Identify which cell holds the provided text, then report its (x, y) central coordinate. 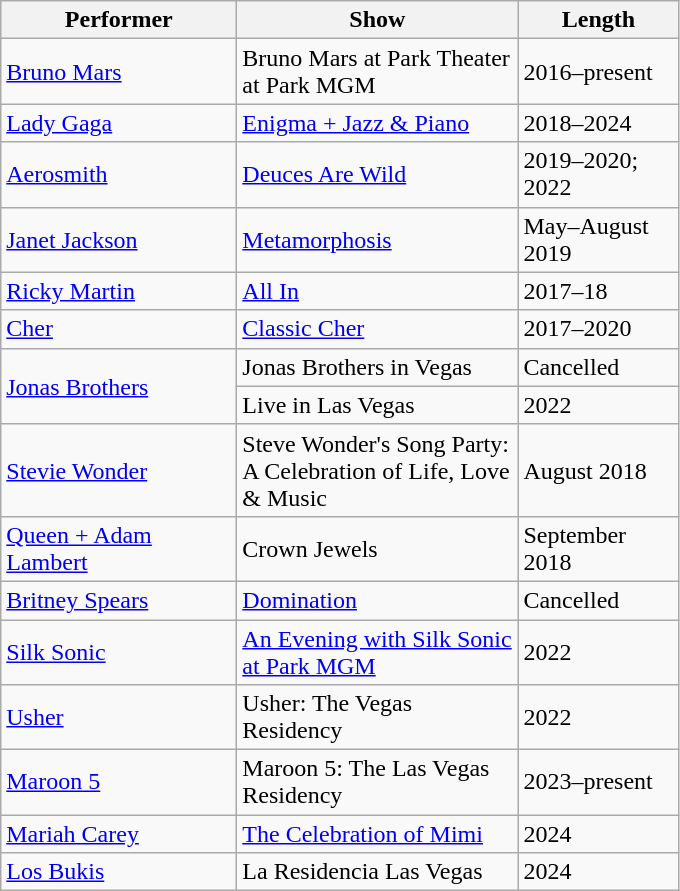
La Residencia Las Vegas (378, 872)
2017–2020 (598, 329)
Metamorphosis (378, 240)
Crown Jewels (378, 548)
2018–2024 (598, 123)
Bruno Mars (119, 72)
2023–present (598, 782)
Maroon 5: The Las Vegas Residency (378, 782)
Performer (119, 20)
Janet Jackson (119, 240)
Jonas Brothers (119, 386)
2016–present (598, 72)
An Evening with Silk Sonic at Park MGM (378, 652)
Enigma + Jazz & Piano (378, 123)
September 2018 (598, 548)
Ricky Martin (119, 291)
Usher: The Vegas Residency (378, 718)
Usher (119, 718)
All In (378, 291)
The Celebration of Mimi (378, 834)
Bruno Mars at Park Theater at Park MGM (378, 72)
Domination (378, 600)
2017–18 (598, 291)
Jonas Brothers in Vegas (378, 367)
Live in Las Vegas (378, 405)
2019–2020; 2022 (598, 174)
Queen + Adam Lambert (119, 548)
Length (598, 20)
Show (378, 20)
Steve Wonder's Song Party: A Celebration of Life, Love & Music (378, 470)
Aerosmith (119, 174)
Silk Sonic (119, 652)
Maroon 5 (119, 782)
Cher (119, 329)
May–August 2019 (598, 240)
Mariah Carey (119, 834)
Stevie Wonder (119, 470)
Los Bukis (119, 872)
Britney Spears (119, 600)
Classic Cher (378, 329)
Lady Gaga (119, 123)
Deuces Are Wild (378, 174)
August 2018 (598, 470)
